Locate the cell with the specified text and output its (x, y) center coordinate. 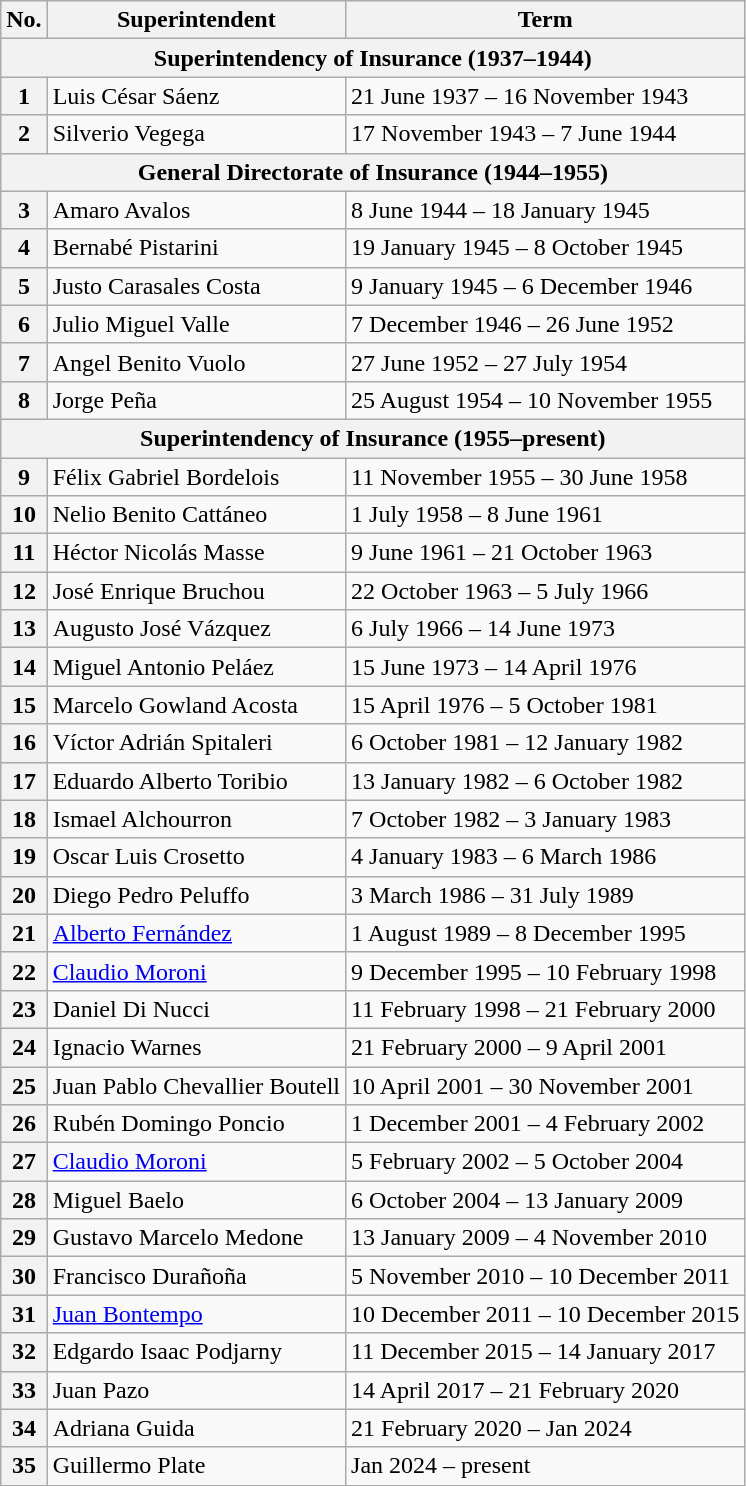
Julio Miguel Valle (196, 324)
7 (24, 362)
10 April 2001 – 30 November 2001 (546, 1085)
13 January 1982 – 6 October 1982 (546, 781)
Gustavo Marcelo Medone (196, 1238)
Angel Benito Vuolo (196, 362)
Guillermo Plate (196, 1466)
Adriana Guida (196, 1428)
22 October 1963 – 5 July 1966 (546, 591)
32 (24, 1352)
9 June 1961 – 21 October 1963 (546, 553)
4 January 1983 – 6 March 1986 (546, 857)
Silverio Vegega (196, 134)
21 February 2020 – Jan 2024 (546, 1428)
Héctor Nicolás Masse (196, 553)
23 (24, 1009)
6 October 1981 – 12 January 1982 (546, 743)
Oscar Luis Crosetto (196, 857)
Daniel Di Nucci (196, 1009)
19 (24, 857)
21 February 2000 – 9 April 2001 (546, 1047)
2 (24, 134)
27 (24, 1162)
Miguel Antonio Peláez (196, 667)
20 (24, 895)
Luis César Sáenz (196, 96)
Term (546, 20)
28 (24, 1200)
6 (24, 324)
12 (24, 591)
15 April 1976 – 5 October 1981 (546, 705)
Jan 2024 – present (546, 1466)
18 (24, 819)
5 (24, 286)
Ignacio Warnes (196, 1047)
29 (24, 1238)
1 December 2001 – 4 February 2002 (546, 1124)
30 (24, 1276)
17 November 1943 – 7 June 1944 (546, 134)
Marcelo Gowland Acosta (196, 705)
Jorge Peña (196, 400)
15 June 1973 – 14 April 1976 (546, 667)
35 (24, 1466)
Justo Carasales Costa (196, 286)
General Directorate of Insurance (1944–1955) (373, 172)
6 October 2004 – 13 January 2009 (546, 1200)
Superintendent (196, 20)
24 (24, 1047)
3 March 1986 – 31 July 1989 (546, 895)
Diego Pedro Peluffo (196, 895)
Bernabé Pistarini (196, 248)
16 (24, 743)
Francisco Durañoña (196, 1276)
Superintendency of Insurance (1937–1944) (373, 58)
8 June 1944 – 18 January 1945 (546, 210)
8 (24, 400)
Juan Bontempo (196, 1314)
Amaro Avalos (196, 210)
7 October 1982 – 3 January 1983 (546, 819)
1 August 1989 – 8 December 1995 (546, 933)
Víctor Adrián Spitaleri (196, 743)
Augusto José Vázquez (196, 629)
Edgardo Isaac Podjarny (196, 1352)
25 (24, 1085)
11 (24, 553)
1 July 1958 – 8 June 1961 (546, 515)
17 (24, 781)
13 January 2009 – 4 November 2010 (546, 1238)
9 December 1995 – 10 February 1998 (546, 971)
11 December 2015 – 14 January 2017 (546, 1352)
25 August 1954 – 10 November 1955 (546, 400)
11 February 1998 – 21 February 2000 (546, 1009)
Miguel Baelo (196, 1200)
Alberto Fernández (196, 933)
14 (24, 667)
Nelio Benito Cattáneo (196, 515)
22 (24, 971)
3 (24, 210)
5 November 2010 – 10 December 2011 (546, 1276)
Félix Gabriel Bordelois (196, 477)
Rubén Domingo Poncio (196, 1124)
14 April 2017 – 21 February 2020 (546, 1390)
7 December 1946 – 26 June 1952 (546, 324)
Juan Pazo (196, 1390)
15 (24, 705)
Ismael Alchourron (196, 819)
19 January 1945 – 8 October 1945 (546, 248)
34 (24, 1428)
1 (24, 96)
13 (24, 629)
Juan Pablo Chevallier Boutell (196, 1085)
4 (24, 248)
27 June 1952 – 27 July 1954 (546, 362)
10 (24, 515)
Superintendency of Insurance (1955–present) (373, 438)
No. (24, 20)
26 (24, 1124)
5 February 2002 – 5 October 2004 (546, 1162)
21 June 1937 – 16 November 1943 (546, 96)
Eduardo Alberto Toribio (196, 781)
33 (24, 1390)
21 (24, 933)
José Enrique Bruchou (196, 591)
9 (24, 477)
11 November 1955 – 30 June 1958 (546, 477)
9 January 1945 – 6 December 1946 (546, 286)
6 July 1966 – 14 June 1973 (546, 629)
31 (24, 1314)
10 December 2011 – 10 December 2015 (546, 1314)
